Search for the cell housing the specified text and yield its [X, Y] center coordinate. 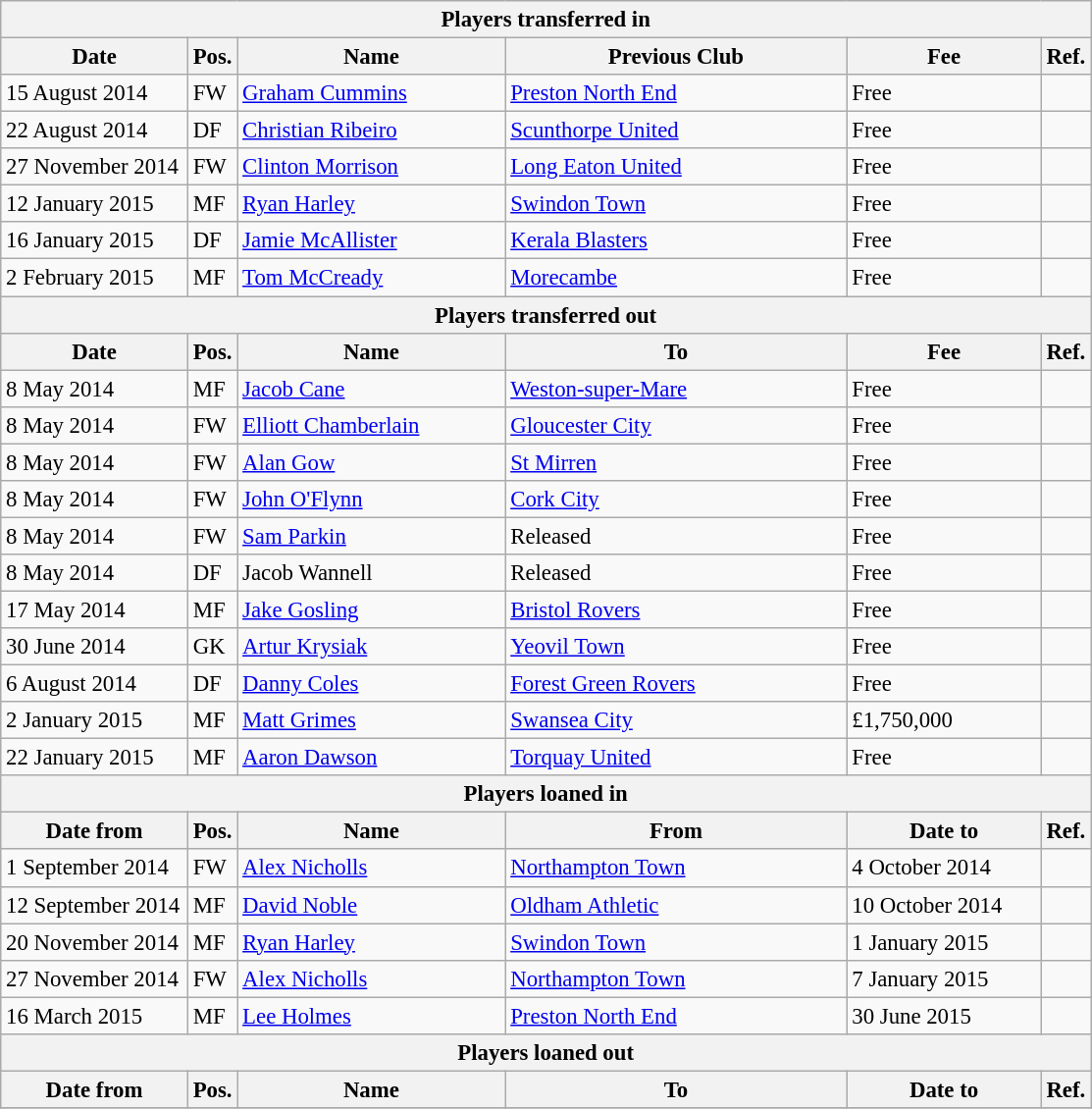
Cork City [676, 500]
Oldham Athletic [676, 905]
17 May 2014 [94, 609]
Matt Grimes [371, 720]
Scunthorpe United [676, 131]
12 September 2014 [94, 905]
Aaron Dawson [371, 758]
St Mirren [676, 462]
2 February 2015 [94, 278]
Previous Club [676, 57]
Gloucester City [676, 425]
Kerala Blasters [676, 240]
Bristol Rovers [676, 609]
10 October 2014 [944, 905]
Players loaned in [546, 794]
John O'Flynn [371, 500]
Sam Parkin [371, 536]
Players loaned out [546, 1053]
Danny Coles [371, 684]
Morecambe [676, 278]
4 October 2014 [944, 869]
Long Eaton United [676, 167]
Graham Cummins [371, 93]
Torquay United [676, 758]
30 June 2014 [94, 647]
Forest Green Rovers [676, 684]
Players transferred in [546, 20]
1 January 2015 [944, 942]
From [676, 831]
Swansea City [676, 720]
Yeovil Town [676, 647]
16 March 2015 [94, 1016]
12 January 2015 [94, 204]
Lee Holmes [371, 1016]
16 January 2015 [94, 240]
GK [212, 647]
7 January 2015 [944, 978]
Weston-super-Mare [676, 389]
Alan Gow [371, 462]
Jake Gosling [371, 609]
22 January 2015 [94, 758]
15 August 2014 [94, 93]
David Noble [371, 905]
Clinton Morrison [371, 167]
Christian Ribeiro [371, 131]
£1,750,000 [944, 720]
Elliott Chamberlain [371, 425]
Jamie McAllister [371, 240]
Players transferred out [546, 315]
Tom McCready [371, 278]
30 June 2015 [944, 1016]
Jacob Wannell [371, 573]
1 September 2014 [94, 869]
20 November 2014 [94, 942]
2 January 2015 [94, 720]
Jacob Cane [371, 389]
6 August 2014 [94, 684]
Artur Krysiak [371, 647]
22 August 2014 [94, 131]
